Capture the cell that displays the provided text and extract its (X, Y) central coordinate. 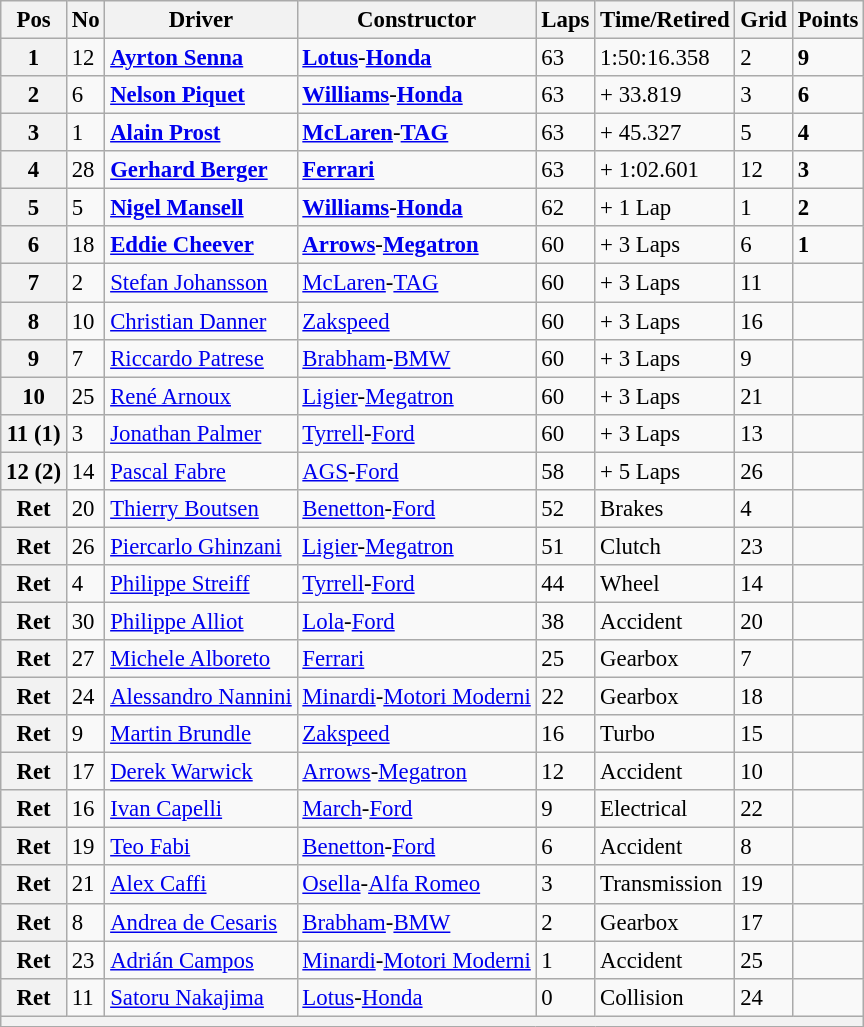
Andrea de Cesaris (201, 922)
11 (1) (34, 433)
+ 5 Laps (665, 471)
Teo Fabi (201, 847)
Nelson Piquet (201, 95)
Constructor (416, 20)
28 (85, 170)
44 (566, 584)
Pos (34, 20)
Clutch (665, 546)
Time/Retired (665, 20)
62 (566, 208)
27 (85, 659)
Alex Caffi (201, 885)
+ 1 Lap (665, 208)
Electrical (665, 809)
Thierry Boutsen (201, 509)
Riccardo Patrese (201, 358)
Gerhard Berger (201, 170)
12 (2) (34, 471)
51 (566, 546)
38 (566, 621)
0 (566, 997)
Transmission (665, 885)
+ 1:02.601 (665, 170)
Martin Brundle (201, 734)
Stefan Johansson (201, 283)
AGS-Ford (416, 471)
Michele Alboreto (201, 659)
Laps (566, 20)
Eddie Cheever (201, 245)
Jonathan Palmer (201, 433)
Brakes (665, 509)
+ 45.327 (665, 133)
Philippe Alliot (201, 621)
Christian Danner (201, 321)
+ 33.819 (665, 95)
Nigel Mansell (201, 208)
58 (566, 471)
No (85, 20)
March-Ford (416, 809)
52 (566, 509)
30 (85, 621)
René Arnoux (201, 396)
Points (828, 20)
Philippe Streiff (201, 584)
Wheel (665, 584)
Satoru Nakajima (201, 997)
Turbo (665, 734)
Derek Warwick (201, 772)
1:50:16.358 (665, 58)
Adrián Campos (201, 960)
Driver (201, 20)
Ivan Capelli (201, 809)
Ayrton Senna (201, 58)
Alain Prost (201, 133)
Grid (764, 20)
13 (764, 433)
Pascal Fabre (201, 471)
Alessandro Nannini (201, 697)
Collision (665, 997)
Osella-Alfa Romeo (416, 885)
15 (764, 734)
Lola-Ford (416, 621)
Piercarlo Ghinzani (201, 546)
